From the cell containing the given text, extract its center point as (X, Y) coordinate. 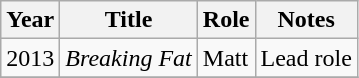
Lead role (306, 58)
2013 (30, 58)
Title (128, 20)
Breaking Fat (128, 58)
Matt (226, 58)
Role (226, 20)
Year (30, 20)
Notes (306, 20)
